Output the (x, y) coordinate of the center of the cell containing the given text.  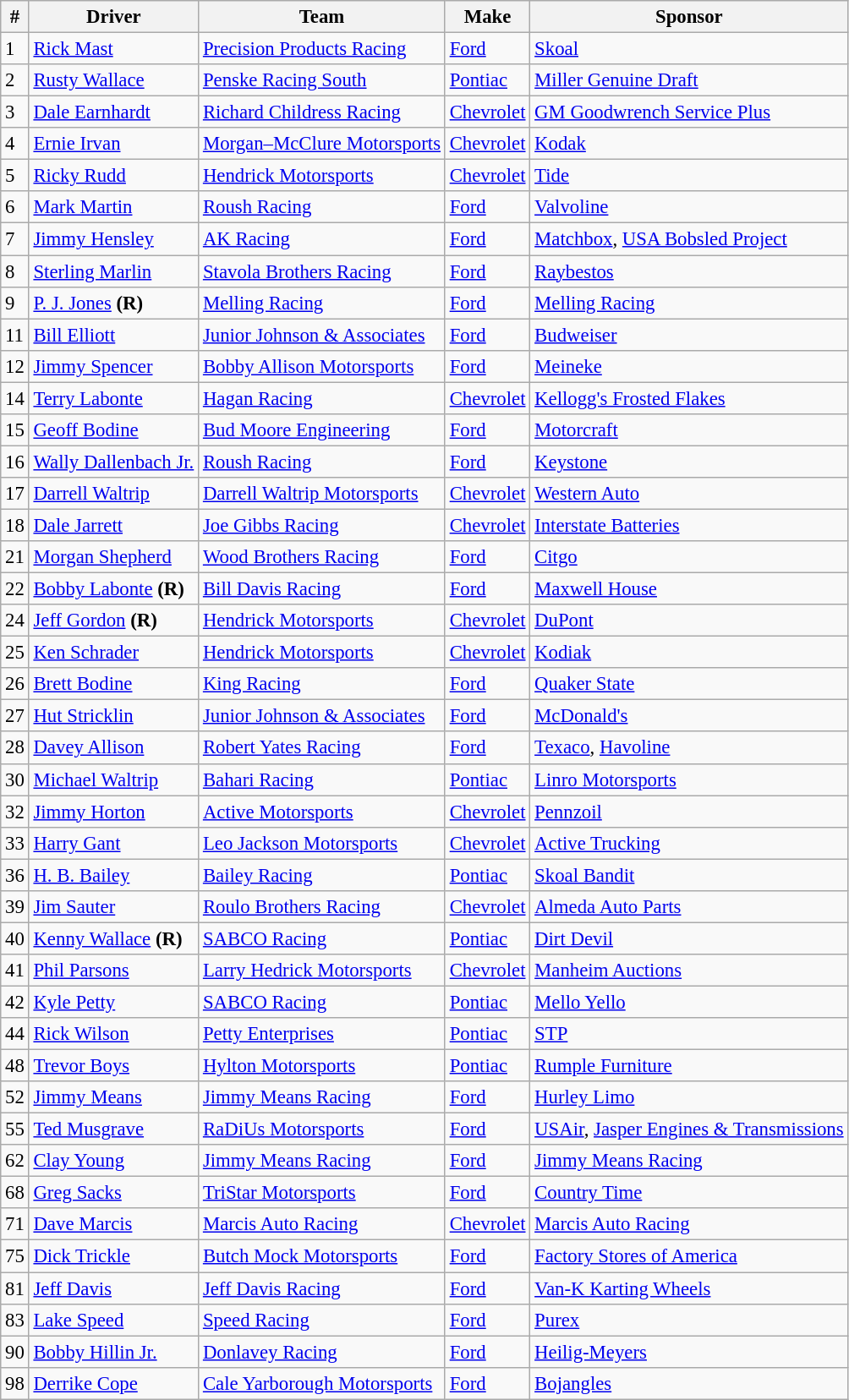
USAir, Jasper Engines & Transmissions (689, 1129)
Pennzoil (689, 812)
Michael Waltrip (113, 779)
Morgan Shepherd (113, 557)
30 (15, 779)
39 (15, 907)
8 (15, 271)
Brett Bodine (113, 684)
90 (15, 1352)
Darrell Waltrip Motorsports (322, 494)
H. B. Bailey (113, 875)
Lake Speed (113, 1320)
Precision Products Racing (322, 49)
81 (15, 1288)
Dick Trickle (113, 1256)
Motorcraft (689, 430)
Hagan Racing (322, 398)
Jimmy Hensley (113, 239)
Bobby Hillin Jr. (113, 1352)
Driver (113, 17)
Davey Allison (113, 748)
Petty Enterprises (322, 1034)
Bojangles (689, 1383)
Sterling Marlin (113, 271)
Hut Stricklin (113, 716)
36 (15, 875)
TriStar Motorsports (322, 1193)
Matchbox, USA Bobsled Project (689, 239)
32 (15, 812)
52 (15, 1097)
2 (15, 80)
Harry Gant (113, 843)
Western Auto (689, 494)
48 (15, 1066)
Valvoline (689, 207)
Team (322, 17)
Derrike Cope (113, 1383)
McDonald's (689, 716)
Joe Gibbs Racing (322, 525)
3 (15, 112)
41 (15, 971)
Active Motorsports (322, 812)
6 (15, 207)
Robert Yates Racing (322, 748)
27 (15, 716)
75 (15, 1256)
Factory Stores of America (689, 1256)
P. J. Jones (R) (113, 303)
7 (15, 239)
16 (15, 462)
11 (15, 335)
Make (487, 17)
Larry Hedrick Motorsports (322, 971)
Wally Dallenbach Jr. (113, 462)
Kodiak (689, 653)
Texaco, Havoline (689, 748)
42 (15, 1002)
Skoal Bandit (689, 875)
Jeff Gordon (R) (113, 621)
Hylton Motorsports (322, 1066)
Van-K Karting Wheels (689, 1288)
Bill Elliott (113, 335)
5 (15, 176)
Maxwell House (689, 589)
Citgo (689, 557)
12 (15, 366)
Almeda Auto Parts (689, 907)
26 (15, 684)
Kyle Petty (113, 1002)
Mark Martin (113, 207)
Meineke (689, 366)
Sponsor (689, 17)
Bobby Labonte (R) (113, 589)
Skoal (689, 49)
Quaker State (689, 684)
Geoff Bodine (113, 430)
Morgan–McClure Motorsports (322, 144)
Rumple Furniture (689, 1066)
Jim Sauter (113, 907)
Keystone (689, 462)
Leo Jackson Motorsports (322, 843)
Richard Childress Racing (322, 112)
Roulo Brothers Racing (322, 907)
Trevor Boys (113, 1066)
Purex (689, 1320)
Raybestos (689, 271)
Bill Davis Racing (322, 589)
STP (689, 1034)
Country Time (689, 1193)
Jimmy Horton (113, 812)
40 (15, 938)
AK Racing (322, 239)
RaDiUs Motorsports (322, 1129)
Jimmy Means (113, 1097)
Wood Brothers Racing (322, 557)
22 (15, 589)
# (15, 17)
33 (15, 843)
17 (15, 494)
Manheim Auctions (689, 971)
Budweiser (689, 335)
Kodak (689, 144)
Dave Marcis (113, 1225)
Interstate Batteries (689, 525)
Cale Yarborough Motorsports (322, 1383)
14 (15, 398)
Penske Racing South (322, 80)
Darrell Waltrip (113, 494)
Jeff Davis Racing (322, 1288)
Speed Racing (322, 1320)
Rick Wilson (113, 1034)
15 (15, 430)
Kenny Wallace (R) (113, 938)
Phil Parsons (113, 971)
Miller Genuine Draft (689, 80)
24 (15, 621)
9 (15, 303)
98 (15, 1383)
21 (15, 557)
Dale Jarrett (113, 525)
Clay Young (113, 1161)
Butch Mock Motorsports (322, 1256)
Bobby Allison Motorsports (322, 366)
Greg Sacks (113, 1193)
Rusty Wallace (113, 80)
Rick Mast (113, 49)
Ernie Irvan (113, 144)
Mello Yello (689, 1002)
62 (15, 1161)
28 (15, 748)
Ricky Rudd (113, 176)
Stavola Brothers Racing (322, 271)
King Racing (322, 684)
Active Trucking (689, 843)
55 (15, 1129)
68 (15, 1193)
Donlavey Racing (322, 1352)
Dirt Devil (689, 938)
Ted Musgrave (113, 1129)
1 (15, 49)
Terry Labonte (113, 398)
4 (15, 144)
Dale Earnhardt (113, 112)
Bailey Racing (322, 875)
83 (15, 1320)
DuPont (689, 621)
Kellogg's Frosted Flakes (689, 398)
Linro Motorsports (689, 779)
Heilig-Meyers (689, 1352)
Tide (689, 176)
Jeff Davis (113, 1288)
25 (15, 653)
Bahari Racing (322, 779)
Ken Schrader (113, 653)
Hurley Limo (689, 1097)
Bud Moore Engineering (322, 430)
71 (15, 1225)
18 (15, 525)
GM Goodwrench Service Plus (689, 112)
44 (15, 1034)
Jimmy Spencer (113, 366)
